Search for the cell housing the specified text and yield its (x, y) center coordinate. 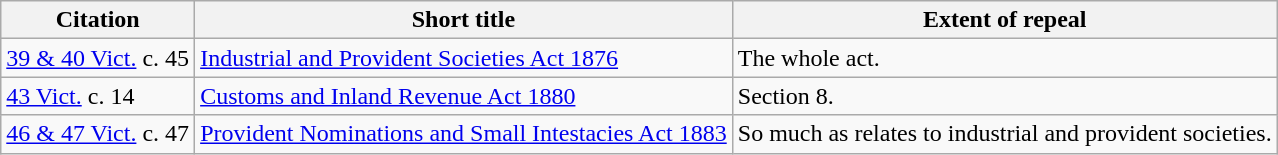
Citation (98, 20)
Customs and Inland Revenue Act 1880 (464, 96)
43 Vict. c. 14 (98, 96)
39 & 40 Vict. c. 45 (98, 58)
Section 8. (1004, 96)
46 & 47 Vict. c. 47 (98, 134)
Provident Nominations and Small Intestacies Act 1883 (464, 134)
So much as relates to industrial and provident societies. (1004, 134)
Industrial and Provident Societies Act 1876 (464, 58)
Extent of repeal (1004, 20)
Short title (464, 20)
The whole act. (1004, 58)
